From the cell containing the given text, extract its center point as [X, Y] coordinate. 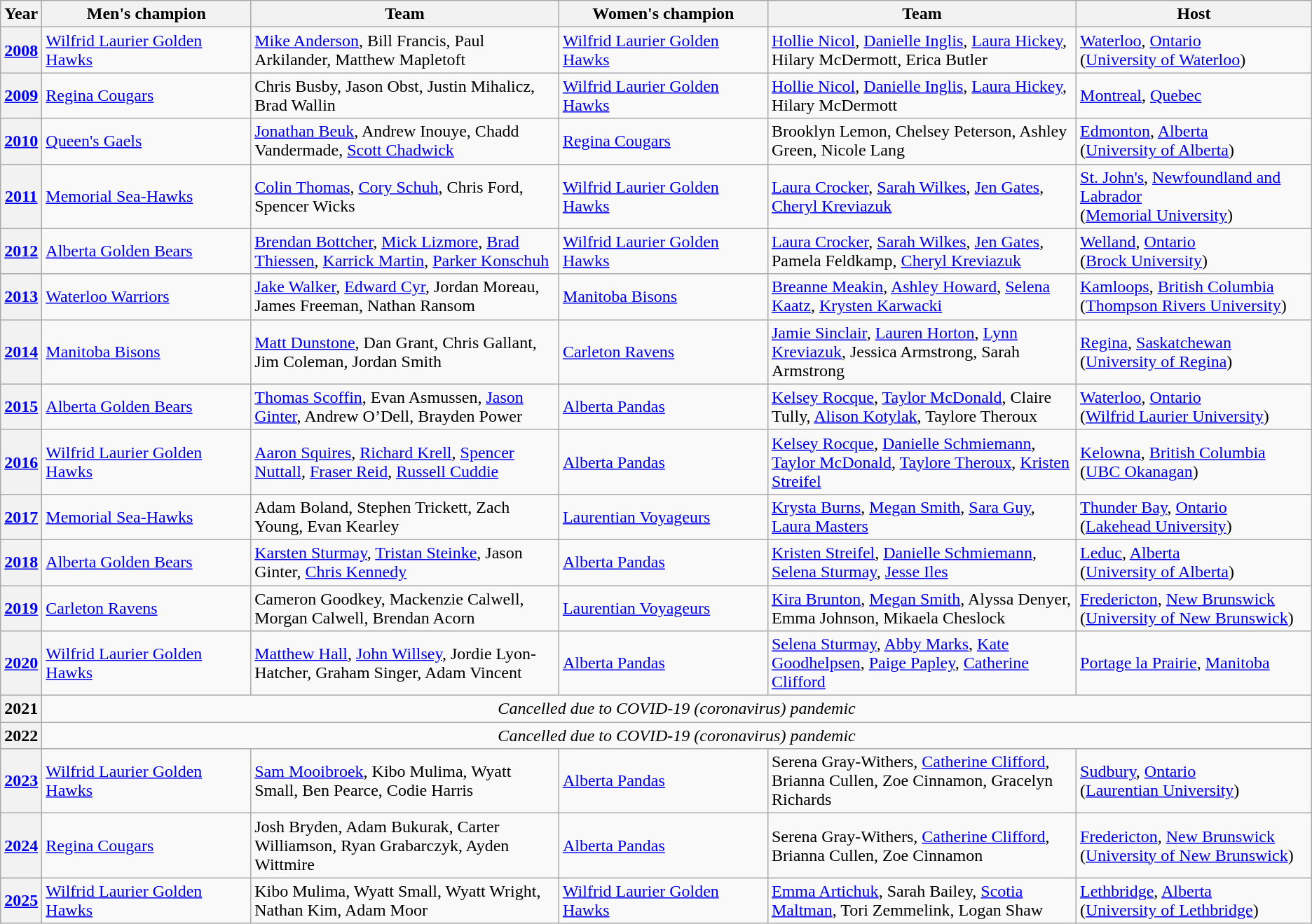
Queen's Gaels [146, 142]
Karsten Sturmay, Tristan Steinke, Jason Ginter, Chris Kennedy [405, 562]
2022 [21, 736]
Jake Walker, Edward Cyr, Jordan Moreau, James Freeman, Nathan Ransom [405, 297]
Breanne Meakin, Ashley Howard, Selena Kaatz, Krysten Karwacki [922, 297]
Laura Crocker, Sarah Wilkes, Jen Gates, Pamela Feldkamp, Cheryl Kreviazuk [922, 251]
Kristen Streifel, Danielle Schmiemann, Selena Sturmay, Jesse Iles [922, 562]
Matthew Hall, John Willsey, Jordie Lyon-Hatcher, Graham Singer, Adam Vincent [405, 663]
2011 [21, 196]
2015 [21, 406]
Waterloo, Ontario(Wilfrid Laurier University) [1194, 406]
Jonathan Beuk, Andrew Inouye, Chadd Vandermade, Scott Chadwick [405, 142]
Hollie Nicol, Danielle Inglis, Laura Hickey, Hilary McDermott, Erica Butler [922, 50]
Laura Crocker, Sarah Wilkes, Jen Gates, Cheryl Kreviazuk [922, 196]
Welland, Ontario (Brock University) [1194, 251]
Serena Gray-Withers, Catherine Clifford, Brianna Cullen, Zoe Cinnamon [922, 846]
Kibo Mulima, Wyatt Small, Wyatt Wright, Nathan Kim, Adam Moor [405, 901]
2018 [21, 562]
Kelsey Rocque, Taylor McDonald, Claire Tully, Alison Kotylak, Taylore Theroux [922, 406]
Hollie Nicol, Danielle Inglis, Laura Hickey, Hilary McDermott [922, 95]
2025 [21, 901]
Aaron Squires, Richard Krell, Spencer Nuttall, Fraser Reid, Russell Cuddie [405, 462]
Kira Brunton, Megan Smith, Alyssa Denyer, Emma Johnson, Mikaela Cheslock [922, 608]
Waterloo Warriors [146, 297]
2016 [21, 462]
2021 [21, 709]
Thunder Bay, Ontario (Lakehead University) [1194, 517]
Edmonton, Alberta (University of Alberta) [1194, 142]
Host [1194, 14]
Colin Thomas, Cory Schuh, Chris Ford, Spencer Wicks [405, 196]
Leduc, Alberta (University of Alberta) [1194, 562]
Selena Sturmay, Abby Marks, Kate Goodhelpsen, Paige Papley, Catherine Clifford [922, 663]
2012 [21, 251]
Cameron Goodkey, Mackenzie Calwell, Morgan Calwell, Brendan Acorn [405, 608]
Mike Anderson, Bill Francis, Paul Arkilander, Matthew Mapletoft [405, 50]
2019 [21, 608]
Chris Busby, Jason Obst, Justin Mihalicz, Brad Wallin [405, 95]
Josh Bryden, Adam Bukurak, Carter Williamson, Ryan Grabarczyk, Ayden Wittmire [405, 846]
Waterloo, Ontario (University of Waterloo) [1194, 50]
2017 [21, 517]
2023 [21, 781]
St. John's, Newfoundland and Labrador (Memorial University) [1194, 196]
2008 [21, 50]
Serena Gray-Withers, Catherine Clifford, Brianna Cullen, Zoe Cinnamon, Gracelyn Richards [922, 781]
Women's champion [663, 14]
Adam Boland, Stephen Trickett, Zach Young, Evan Kearley [405, 517]
2020 [21, 663]
Brendan Bottcher, Mick Lizmore, Brad Thiessen, Karrick Martin, Parker Konschuh [405, 251]
2013 [21, 297]
Regina, Saskatchewan (University of Regina) [1194, 352]
Brooklyn Lemon, Chelsey Peterson, Ashley Green, Nicole Lang [922, 142]
Jamie Sinclair, Lauren Horton, Lynn Kreviazuk, Jessica Armstrong, Sarah Armstrong [922, 352]
Thomas Scoffin, Evan Asmussen, Jason Ginter, Andrew O’Dell, Brayden Power [405, 406]
Sam Mooibroek, Kibo Mulima, Wyatt Small, Ben Pearce, Codie Harris [405, 781]
Kelsey Rocque, Danielle Schmiemann, Taylor McDonald, Taylore Theroux, Kristen Streifel [922, 462]
Kamloops, British Columbia (Thompson Rivers University) [1194, 297]
Emma Artichuk, Sarah Bailey, Scotia Maltman, Tori Zemmelink, Logan Shaw [922, 901]
Sudbury, Ontario (Laurentian University) [1194, 781]
Matt Dunstone, Dan Grant, Chris Gallant, Jim Coleman, Jordan Smith [405, 352]
2014 [21, 352]
Kelowna, British Columbia (UBC Okanagan) [1194, 462]
2024 [21, 846]
Portage la Prairie, Manitoba [1194, 663]
Montreal, Quebec [1194, 95]
Lethbridge, Alberta (University of Lethbridge) [1194, 901]
Men's champion [146, 14]
2009 [21, 95]
Year [21, 14]
2010 [21, 142]
Krysta Burns, Megan Smith, Sara Guy, Laura Masters [922, 517]
